Provide the (X, Y) coordinate of the cell's center where the given text is located.  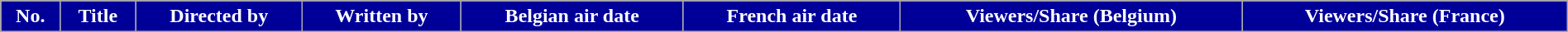
French air date (791, 16)
Written by (382, 16)
No. (31, 16)
Directed by (219, 16)
Viewers/Share (France) (1404, 16)
Belgian air date (572, 16)
Viewers/Share (Belgium) (1072, 16)
Title (98, 16)
